Return [X, Y] of the center of cell containing provided text 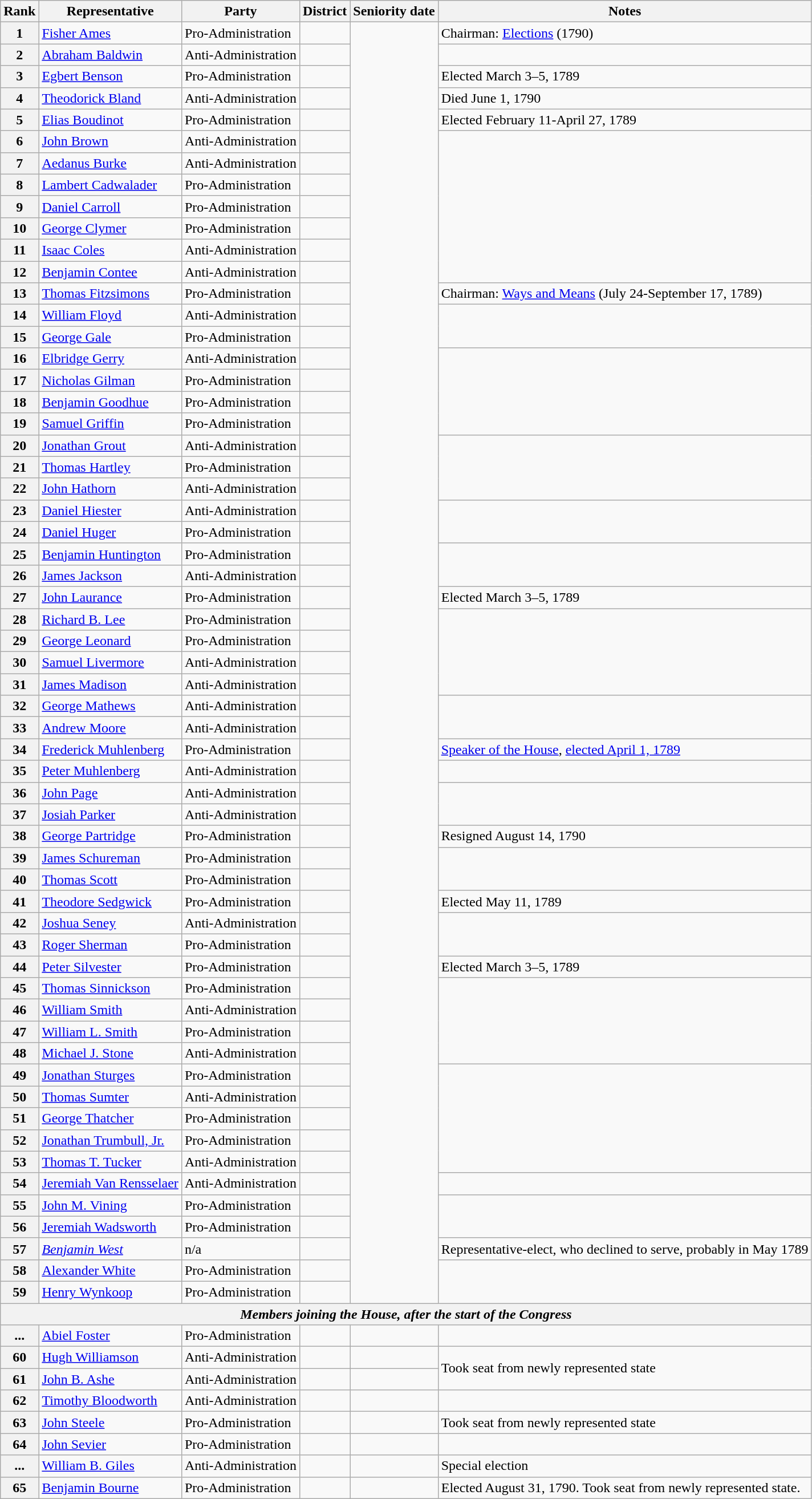
3 [19, 76]
60 [19, 1358]
Egbert Benson [111, 76]
Representative [111, 11]
40 [19, 880]
46 [19, 1010]
11 [19, 250]
Thomas Sinnickson [111, 988]
56 [19, 1227]
Chairman: Elections (1790) [625, 33]
61 [19, 1379]
36 [19, 793]
Thomas T. Tucker [111, 1162]
18 [19, 402]
Benjamin Bourne [111, 1488]
Special election [625, 1466]
8 [19, 185]
Theodore Sedgwick [111, 901]
Elected May 11, 1789 [625, 901]
24 [19, 532]
Benjamin Huntington [111, 554]
James Madison [111, 684]
20 [19, 445]
19 [19, 424]
Benjamin Contee [111, 272]
17 [19, 380]
Theodorick Bland [111, 98]
George Clymer [111, 228]
Richard B. Lee [111, 619]
Notes [625, 11]
Died June 1, 1790 [625, 98]
Jonathan Trumbull, Jr. [111, 1140]
Benjamin Goodhue [111, 402]
Michael J. Stone [111, 1054]
District [324, 11]
Joshua Seney [111, 923]
John Page [111, 793]
65 [19, 1488]
28 [19, 619]
48 [19, 1054]
Jonathan Sturges [111, 1075]
John M. Vining [111, 1205]
49 [19, 1075]
Henry Wynkoop [111, 1292]
n/a [241, 1249]
15 [19, 337]
James Schureman [111, 858]
James Jackson [111, 576]
43 [19, 945]
64 [19, 1444]
39 [19, 858]
Elected February 11-April 27, 1789 [625, 120]
Peter Muhlenberg [111, 771]
Daniel Hiester [111, 511]
Abraham Baldwin [111, 55]
Abiel Foster [111, 1336]
59 [19, 1292]
Resigned August 14, 1790 [625, 836]
William B. Giles [111, 1466]
Elias Boudinot [111, 120]
10 [19, 228]
George Mathews [111, 706]
Party [241, 11]
Roger Sherman [111, 945]
Aedanus Burke [111, 163]
4 [19, 98]
12 [19, 272]
37 [19, 815]
Peter Silvester [111, 967]
Timothy Bloodworth [111, 1401]
58 [19, 1270]
Lambert Cadwalader [111, 185]
30 [19, 663]
John Steele [111, 1423]
William Smith [111, 1010]
Thomas Scott [111, 880]
42 [19, 923]
George Thatcher [111, 1119]
Jeremiah Wadsworth [111, 1227]
William Floyd [111, 315]
Members joining the House, after the start of the Congress [406, 1314]
John Hathorn [111, 489]
John B. Ashe [111, 1379]
38 [19, 836]
Elbridge Gerry [111, 359]
John Sevier [111, 1444]
51 [19, 1119]
Rank [19, 11]
Thomas Fitzsimons [111, 294]
26 [19, 576]
52 [19, 1140]
23 [19, 511]
Fisher Ames [111, 33]
13 [19, 294]
45 [19, 988]
Thomas Hartley [111, 467]
Samuel Livermore [111, 663]
George Partridge [111, 836]
Samuel Griffin [111, 424]
Nicholas Gilman [111, 380]
6 [19, 141]
Speaker of the House, elected April 1, 1789 [625, 749]
21 [19, 467]
7 [19, 163]
Seniority date [394, 11]
John Laurance [111, 597]
Hugh Williamson [111, 1358]
33 [19, 728]
William L. Smith [111, 1032]
47 [19, 1032]
41 [19, 901]
63 [19, 1423]
Benjamin West [111, 1249]
14 [19, 315]
31 [19, 684]
50 [19, 1097]
John Brown [111, 141]
Isaac Coles [111, 250]
27 [19, 597]
62 [19, 1401]
5 [19, 120]
Jeremiah Van Rensselaer [111, 1184]
2 [19, 55]
53 [19, 1162]
29 [19, 641]
35 [19, 771]
George Gale [111, 337]
Daniel Carroll [111, 206]
Daniel Huger [111, 532]
Thomas Sumter [111, 1097]
1 [19, 33]
44 [19, 967]
16 [19, 359]
25 [19, 554]
Representative-elect, who declined to serve, probably in May 1789 [625, 1249]
9 [19, 206]
Jonathan Grout [111, 445]
Chairman: Ways and Means (July 24-September 17, 1789) [625, 294]
Josiah Parker [111, 815]
Elected August 31, 1790. Took seat from newly represented state. [625, 1488]
32 [19, 706]
22 [19, 489]
54 [19, 1184]
George Leonard [111, 641]
55 [19, 1205]
34 [19, 749]
Alexander White [111, 1270]
57 [19, 1249]
Andrew Moore [111, 728]
Frederick Muhlenberg [111, 749]
